Output the [X, Y] coordinate of the center of the cell containing the given text.  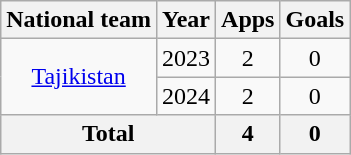
National team [79, 20]
Year [186, 20]
Apps [248, 20]
Goals [315, 20]
2023 [186, 58]
2024 [186, 96]
Total [108, 134]
Tajikistan [79, 77]
4 [248, 134]
